Return the [x, y] coordinate for the center point of the cell that contains the specified text.  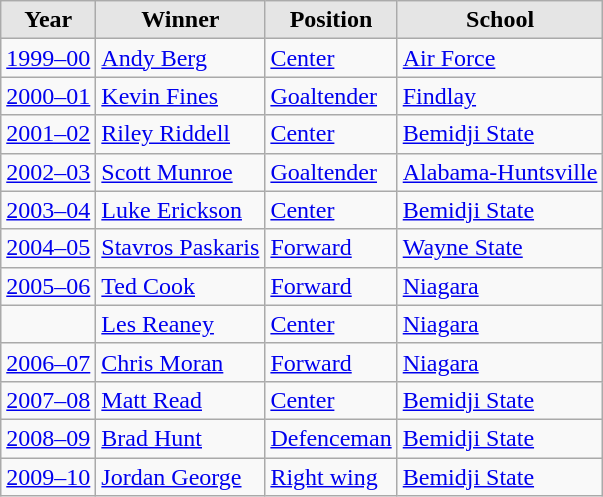
2007–08 [48, 400]
Jordan George [180, 477]
School [500, 20]
Air Force [500, 58]
Matt Read [180, 400]
2002–03 [48, 172]
2004–05 [48, 248]
Scott Munroe [180, 172]
Chris Moran [180, 362]
Luke Erickson [180, 210]
1999–00 [48, 58]
Wayne State [500, 248]
Year [48, 20]
Les Reaney [180, 324]
2003–04 [48, 210]
Andy Berg [180, 58]
Defenceman [331, 438]
2006–07 [48, 362]
2005–06 [48, 286]
Winner [180, 20]
2000–01 [48, 96]
Riley Riddell [180, 134]
2008–09 [48, 438]
Ted Cook [180, 286]
Alabama-Huntsville [500, 172]
Brad Hunt [180, 438]
2001–02 [48, 134]
Position [331, 20]
Stavros Paskaris [180, 248]
Findlay [500, 96]
Kevin Fines [180, 96]
2009–10 [48, 477]
Right wing [331, 477]
